Locate the cell with the specified text and output its [x, y] center coordinate. 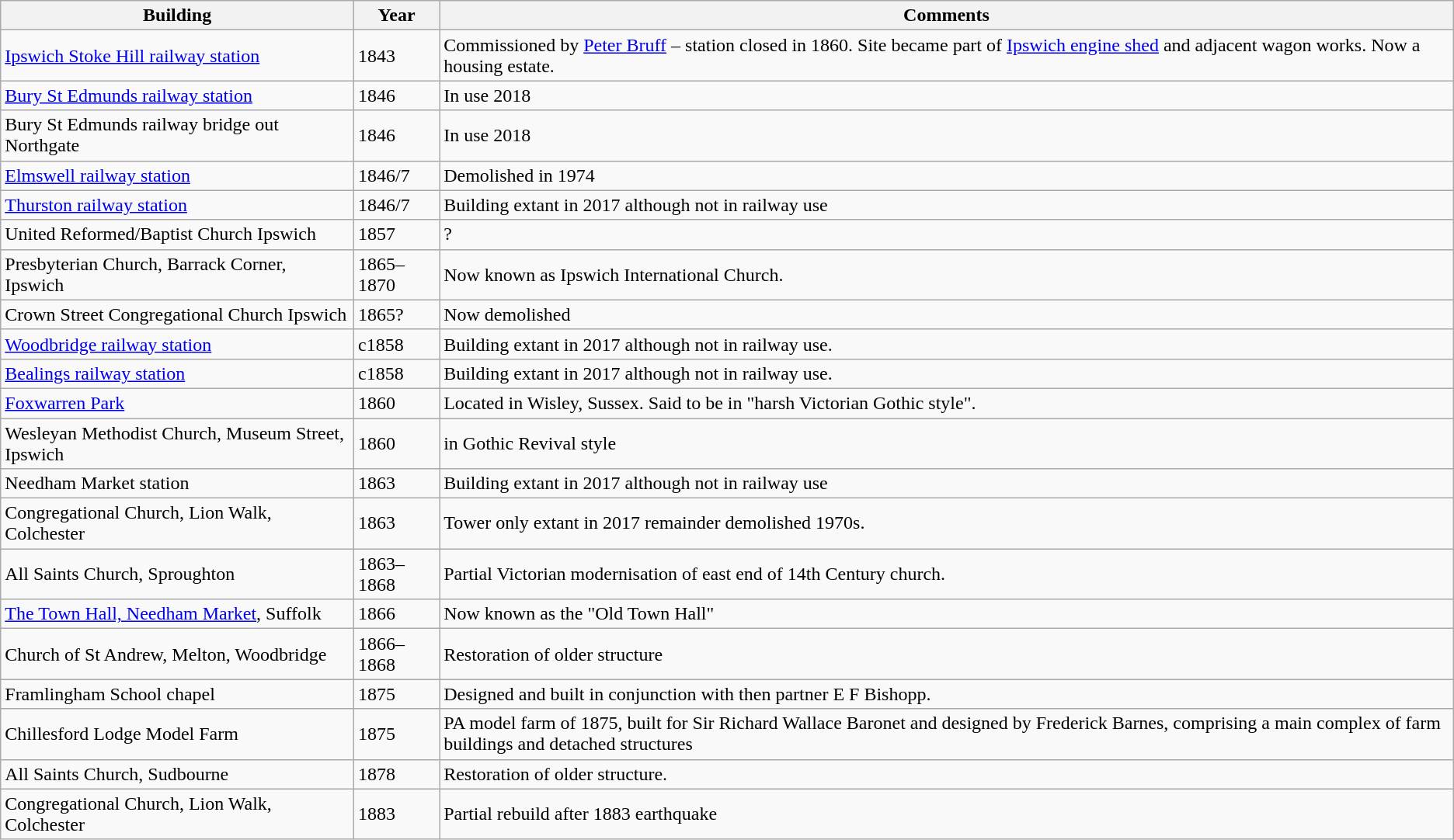
Building [177, 16]
Thurston railway station [177, 205]
Partial rebuild after 1883 earthquake [947, 814]
Now known as the "Old Town Hall" [947, 614]
Tower only extant in 2017 remainder demolished 1970s. [947, 523]
Located in Wisley, Sussex. Said to be in "harsh Victorian Gothic style". [947, 403]
1883 [396, 814]
Wesleyan Methodist Church, Museum Street, Ipswich [177, 443]
Designed and built in conjunction with then partner E F Bishopp. [947, 694]
1866 [396, 614]
Church of St Andrew, Melton, Woodbridge [177, 654]
Needham Market station [177, 484]
All Saints Church, Sudbourne [177, 774]
1843 [396, 56]
Ipswich Stoke Hill railway station [177, 56]
Crown Street Congregational Church Ipswich [177, 314]
1865–1870 [396, 275]
Bury St Edmunds railway bridge out Northgate [177, 135]
Now known as Ipswich International Church. [947, 275]
Framlingham School chapel [177, 694]
1863–1868 [396, 574]
Foxwarren Park [177, 403]
1857 [396, 234]
Chillesford Lodge Model Farm [177, 734]
1866–1868 [396, 654]
1865? [396, 314]
Demolished in 1974 [947, 175]
Now demolished [947, 314]
All Saints Church, Sproughton [177, 574]
Year [396, 16]
United Reformed/Baptist Church Ipswich [177, 234]
in Gothic Revival style [947, 443]
1878 [396, 774]
Woodbridge railway station [177, 344]
Commissioned by Peter Bruff – station closed in 1860. Site became part of Ipswich engine shed and adjacent wagon works. Now a housing estate. [947, 56]
Presbyterian Church, Barrack Corner, Ipswich [177, 275]
Comments [947, 16]
Bealings railway station [177, 373]
Elmswell railway station [177, 175]
Restoration of older structure. [947, 774]
? [947, 234]
Restoration of older structure [947, 654]
The Town Hall, Needham Market, Suffolk [177, 614]
Partial Victorian modernisation of east end of 14th Century church. [947, 574]
Bury St Edmunds railway station [177, 95]
